Return the [x, y] coordinate for the center point of the cell that contains the specified text.  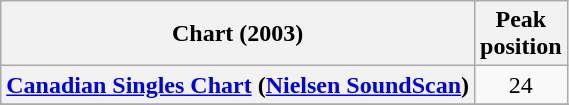
Chart (2003) [238, 34]
Peakposition [521, 34]
24 [521, 85]
Canadian Singles Chart (Nielsen SoundScan) [238, 85]
